Detect which cell encompasses the target text, then output its (x, y) center coordinate. 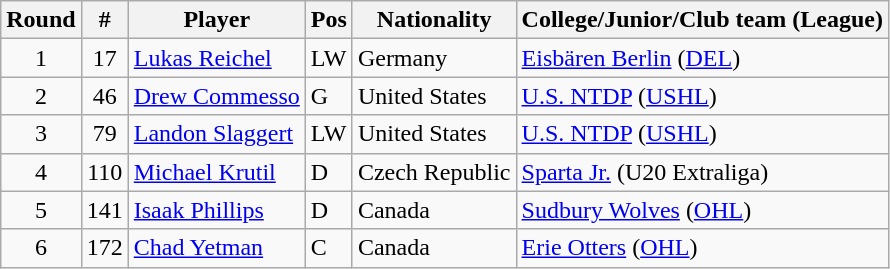
Erie Otters (OHL) (702, 248)
Landon Slaggert (216, 134)
2 (41, 96)
Eisbären Berlin (DEL) (702, 58)
Isaak Phillips (216, 210)
Round (41, 20)
Pos (328, 20)
College/Junior/Club team (League) (702, 20)
4 (41, 172)
Drew Commesso (216, 96)
C (328, 248)
Sparta Jr. (U20 Extraliga) (702, 172)
79 (104, 134)
Sudbury Wolves (OHL) (702, 210)
Chad Yetman (216, 248)
5 (41, 210)
Germany (434, 58)
Czech Republic (434, 172)
17 (104, 58)
6 (41, 248)
46 (104, 96)
172 (104, 248)
G (328, 96)
Player (216, 20)
Michael Krutil (216, 172)
Nationality (434, 20)
1 (41, 58)
3 (41, 134)
141 (104, 210)
110 (104, 172)
Lukas Reichel (216, 58)
# (104, 20)
